Return the [X, Y] coordinate for the center point of the cell that contains the specified text.  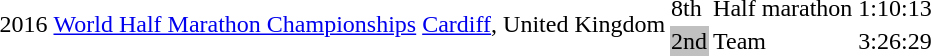
2nd [690, 41]
Team [783, 41]
